Output the [x, y] coordinate of the center of the cell containing the given text.  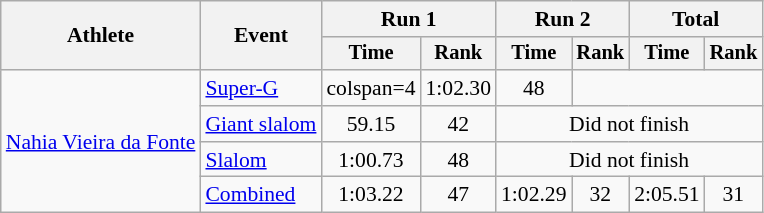
colspan=4 [370, 88]
Nahia Vieira da Fonte [101, 141]
Giant slalom [260, 124]
31 [734, 195]
Total [696, 19]
Super-G [260, 88]
1:02.30 [458, 88]
Combined [260, 195]
Event [260, 36]
Run 2 [562, 19]
Slalom [260, 160]
1:02.29 [534, 195]
1:00.73 [370, 160]
Run 1 [408, 19]
32 [601, 195]
2:05.51 [666, 195]
Athlete [101, 36]
59.15 [370, 124]
47 [458, 195]
1:03.22 [370, 195]
42 [458, 124]
